Output the (X, Y) coordinate of the center of the cell containing the given text.  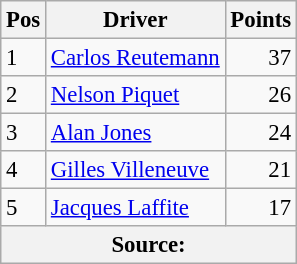
26 (260, 95)
2 (24, 95)
Points (260, 20)
4 (24, 170)
5 (24, 208)
21 (260, 170)
1 (24, 58)
17 (260, 208)
37 (260, 58)
Jacques Laffite (136, 208)
Driver (136, 20)
3 (24, 133)
Nelson Piquet (136, 95)
Alan Jones (136, 133)
Source: (149, 245)
Carlos Reutemann (136, 58)
Pos (24, 20)
Gilles Villeneuve (136, 170)
24 (260, 133)
